Locate the cell with the specified text and output its (x, y) center coordinate. 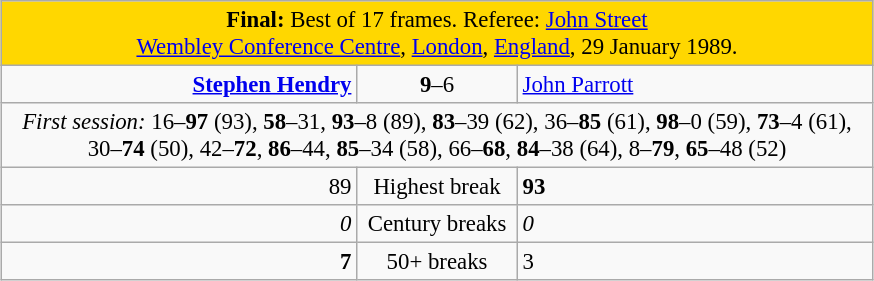
93 (695, 187)
John Parrott (695, 85)
Century breaks (438, 224)
Final: Best of 17 frames. Referee: John StreetWembley Conference Centre, London, England, 29 January 1989. (437, 34)
89 (179, 187)
50+ breaks (438, 262)
9–6 (438, 85)
Stephen Hendry (179, 85)
Highest break (438, 187)
3 (695, 262)
7 (179, 262)
